Locate the cell with the specified text and output its [x, y] center coordinate. 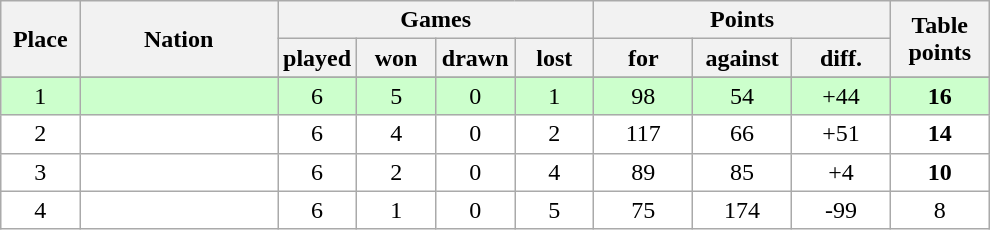
3 [40, 172]
+44 [842, 96]
98 [644, 96]
117 [644, 134]
Tablepoints [940, 39]
8 [940, 210]
75 [644, 210]
85 [742, 172]
+4 [842, 172]
Place [40, 39]
174 [742, 210]
lost [554, 58]
+51 [842, 134]
diff. [842, 58]
drawn [476, 58]
Nation [179, 39]
played [318, 58]
10 [940, 172]
against [742, 58]
Points [742, 20]
Games [436, 20]
54 [742, 96]
-99 [842, 210]
won [396, 58]
66 [742, 134]
89 [644, 172]
for [644, 58]
16 [940, 96]
14 [940, 134]
